Search for the cell housing the specified text and yield its [X, Y] center coordinate. 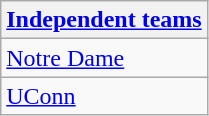
UConn [104, 96]
Independent teams [104, 20]
Notre Dame [104, 58]
